Capture the cell that displays the provided text and extract its [x, y] central coordinate. 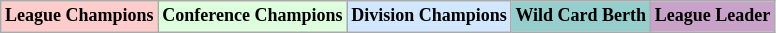
Division Champions [429, 16]
League Champions [80, 16]
Conference Champions [252, 16]
Wild Card Berth [580, 16]
League Leader [712, 16]
